Return (X, Y) of the center of cell containing provided text 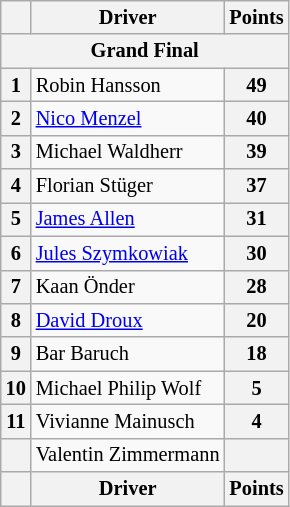
Florian Stüger (128, 186)
6 (16, 253)
18 (257, 354)
11 (16, 421)
Michael Waldherr (128, 152)
3 (16, 152)
1 (16, 85)
20 (257, 320)
Bar Baruch (128, 354)
37 (257, 186)
Jules Szymkowiak (128, 253)
28 (257, 287)
10 (16, 388)
Robin Hansson (128, 85)
7 (16, 287)
James Allen (128, 219)
David Droux (128, 320)
40 (257, 118)
49 (257, 85)
30 (257, 253)
2 (16, 118)
31 (257, 219)
8 (16, 320)
Grand Final (145, 51)
Kaan Önder (128, 287)
9 (16, 354)
39 (257, 152)
Michael Philip Wolf (128, 388)
Nico Menzel (128, 118)
Valentin Zimmermann (128, 455)
Vivianne Mainusch (128, 421)
